Return the [X, Y] coordinate for the center point of the cell that contains the specified text.  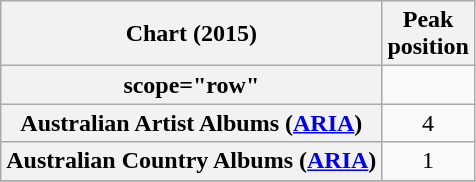
Peakposition [428, 34]
4 [428, 123]
scope="row" [192, 85]
Australian Country Albums (ARIA) [192, 161]
Chart (2015) [192, 34]
Australian Artist Albums (ARIA) [192, 123]
1 [428, 161]
